Determine the [x, y] coordinate at the center of the cell enclosing the given text.  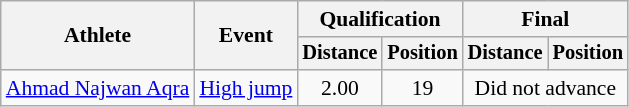
Final [546, 19]
2.00 [340, 88]
High jump [246, 88]
Did not advance [546, 88]
19 [422, 88]
Ahmad Najwan Aqra [98, 88]
Athlete [98, 36]
Event [246, 36]
Qualification [380, 19]
